Detect which cell encompasses the target text, then output its (X, Y) center coordinate. 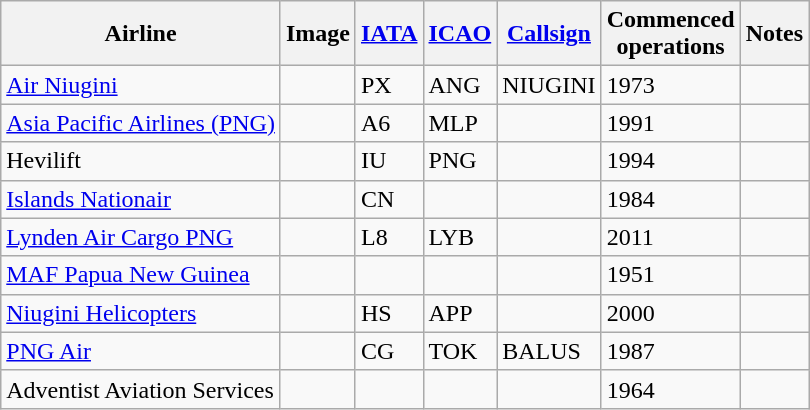
Niugini Helicopters (141, 313)
HS (389, 313)
1951 (670, 275)
Callsign (549, 34)
Hevilift (141, 161)
TOK (460, 351)
BALUS (549, 351)
LYB (460, 237)
Lynden Air Cargo PNG (141, 237)
Image (318, 34)
CN (389, 199)
1964 (670, 389)
ICAO (460, 34)
2000 (670, 313)
1991 (670, 123)
Air Niugini (141, 85)
2011 (670, 237)
MAF Papua New Guinea (141, 275)
1973 (670, 85)
NIUGINI (549, 85)
Commencedoperations (670, 34)
A6 (389, 123)
Adventist Aviation Services (141, 389)
Asia Pacific Airlines (PNG) (141, 123)
ANG (460, 85)
PNG (460, 161)
1984 (670, 199)
MLP (460, 123)
PX (389, 85)
Islands Nationair (141, 199)
IU (389, 161)
IATA (389, 34)
Airline (141, 34)
Notes (774, 34)
1994 (670, 161)
CG (389, 351)
1987 (670, 351)
PNG Air (141, 351)
APP (460, 313)
L8 (389, 237)
